Search for the cell housing the specified text and yield its [x, y] center coordinate. 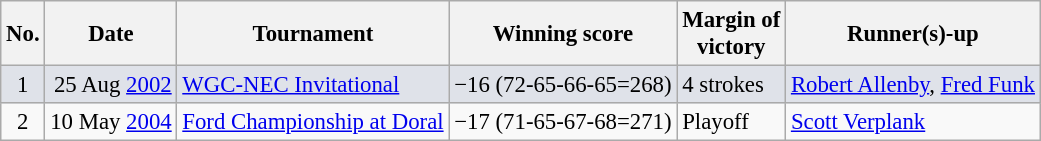
No. [23, 34]
2 [23, 122]
Runner(s)-up [914, 34]
−17 (71-65-67-68=271) [563, 122]
1 [23, 85]
Winning score [563, 34]
Tournament [313, 34]
Playoff [732, 122]
−16 (72-65-66-65=268) [563, 85]
25 Aug 2002 [111, 85]
10 May 2004 [111, 122]
Scott Verplank [914, 122]
Date [111, 34]
4 strokes [732, 85]
Margin ofvictory [732, 34]
Robert Allenby, Fred Funk [914, 85]
WGC-NEC Invitational [313, 85]
Ford Championship at Doral [313, 122]
